Search for the cell housing the specified text and yield its (X, Y) center coordinate. 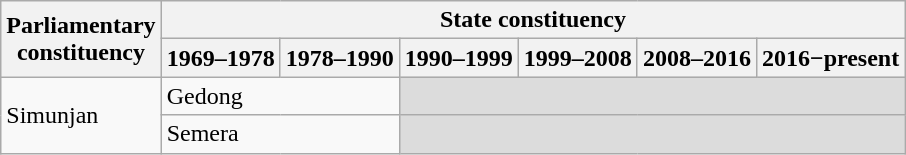
Parliamentaryconstituency (81, 39)
1990–1999 (458, 58)
2016−present (830, 58)
2008–2016 (696, 58)
State constituency (533, 20)
1978–1990 (340, 58)
Simunjan (81, 115)
1969–1978 (220, 58)
Semera (280, 134)
Gedong (280, 96)
1999–2008 (578, 58)
